Output the [x, y] coordinate of the center of the cell containing the given text.  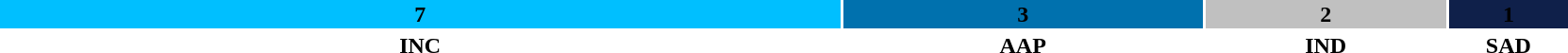
3 [1023, 14]
2 [1326, 14]
1 [1508, 14]
7 [420, 14]
